Output the [X, Y] coordinate of the center of the cell containing the given text.  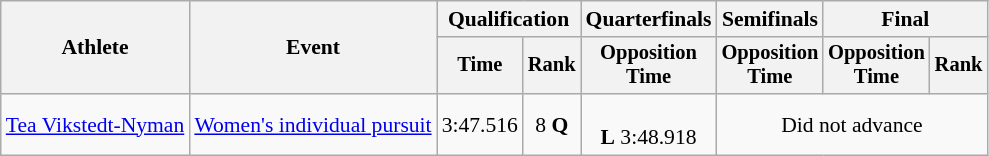
Qualification [509, 19]
Women's individual pursuit [312, 124]
Athlete [96, 48]
Did not advance [852, 124]
8 Q [552, 124]
Tea Vikstedt-Nyman [96, 124]
Semifinals [770, 19]
Event [312, 48]
L 3:48.918 [649, 124]
Time [480, 66]
Quarterfinals [649, 19]
3:47.516 [480, 124]
Final [905, 19]
